Search for the cell housing the specified text and yield its (X, Y) center coordinate. 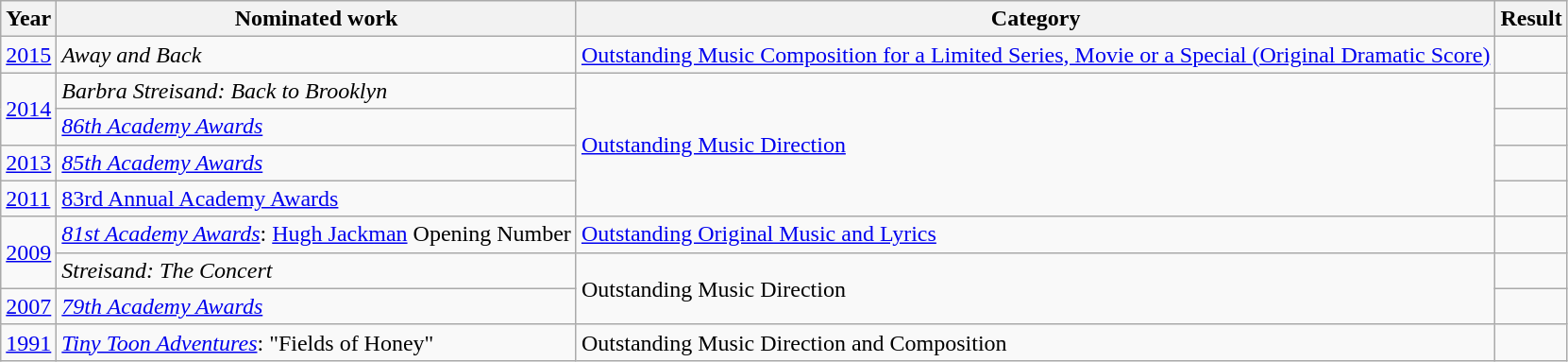
83rd Annual Academy Awards (317, 198)
Outstanding Original Music and Lyrics (1036, 234)
79th Academy Awards (317, 306)
2009 (28, 252)
Nominated work (317, 19)
2014 (28, 109)
Streisand: The Concert (317, 270)
2013 (28, 163)
Outstanding Music Direction and Composition (1036, 342)
Tiny Toon Adventures: "Fields of Honey" (317, 342)
Outstanding Music Composition for a Limited Series, Movie or a Special (Original Dramatic Score) (1036, 55)
2007 (28, 306)
85th Academy Awards (317, 163)
Away and Back (317, 55)
2015 (28, 55)
86th Academy Awards (317, 127)
2011 (28, 198)
Year (28, 19)
1991 (28, 342)
Result (1531, 19)
81st Academy Awards: Hugh Jackman Opening Number (317, 234)
Category (1036, 19)
Barbra Streisand: Back to Brooklyn (317, 91)
